Pinpoint the cell where the given text exists, returning its (x, y) midpoint coordinate. 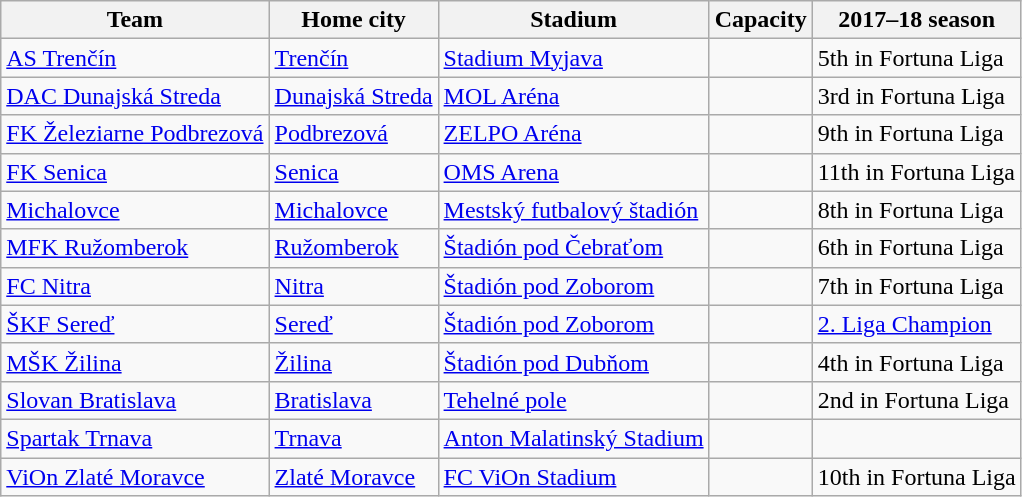
FK Železiarne Podbrezová (135, 134)
9th in Fortuna Liga (916, 134)
8th in Fortuna Liga (916, 210)
Trenčín (354, 58)
Stadium (574, 20)
Štadión pod Dubňom (574, 362)
Tehelné pole (574, 400)
Ružomberok (354, 248)
4th in Fortuna Liga (916, 362)
Trnava (354, 438)
MOL Aréna (574, 96)
Bratislava (354, 400)
AS Trenčín (135, 58)
ViOn Zlaté Moravce (135, 477)
FC Nitra (135, 286)
3rd in Fortuna Liga (916, 96)
OMS Arena (574, 172)
Dunajská Streda (354, 96)
2nd in Fortuna Liga (916, 400)
Podbrezová (354, 134)
DAC Dunajská Streda (135, 96)
FK Senica (135, 172)
Zlaté Moravce (354, 477)
Mestský futbalový štadión (574, 210)
MFK Ružomberok (135, 248)
Spartak Trnava (135, 438)
Nitra (354, 286)
Home city (354, 20)
7th in Fortuna Liga (916, 286)
10th in Fortuna Liga (916, 477)
Anton Malatinský Stadium (574, 438)
Senica (354, 172)
MŠK Žilina (135, 362)
Štadión pod Čebraťom (574, 248)
Stadium Myjava (574, 58)
Sereď (354, 324)
ŠKF Sereď (135, 324)
Slovan Bratislava (135, 400)
6th in Fortuna Liga (916, 248)
Žilina (354, 362)
2. Liga Champion (916, 324)
2017–18 season (916, 20)
Team (135, 20)
Capacity (760, 20)
5th in Fortuna Liga (916, 58)
FC ViOn Stadium (574, 477)
ZELPO Aréna (574, 134)
11th in Fortuna Liga (916, 172)
